Search for the cell housing the specified text and yield its [x, y] center coordinate. 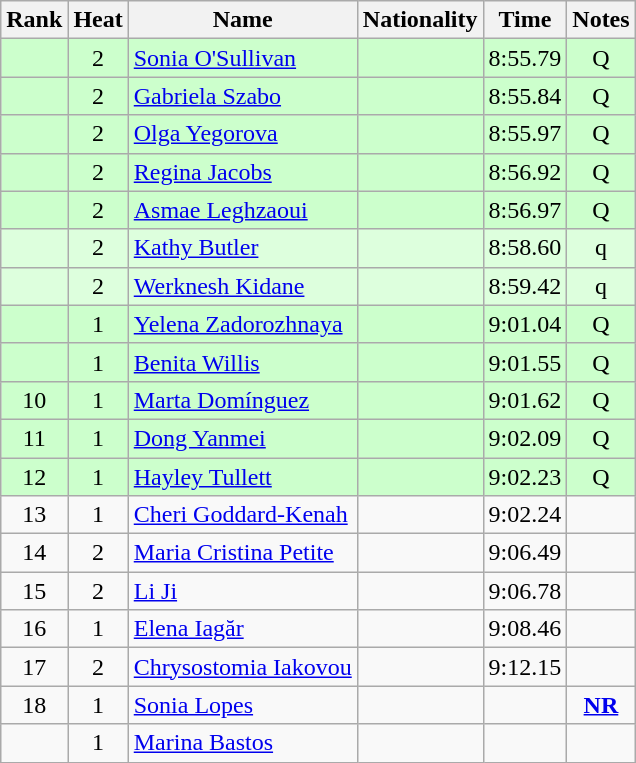
Cheri Goddard-Kenah [242, 515]
Asmae Leghzaoui [242, 210]
9:08.46 [525, 629]
8:59.42 [525, 286]
Marina Bastos [242, 743]
14 [34, 553]
Elena Iagăr [242, 629]
10 [34, 400]
8:55.79 [525, 58]
Gabriela Szabo [242, 96]
Werknesh Kidane [242, 286]
9:06.78 [525, 591]
9:01.04 [525, 324]
Olga Yegorova [242, 134]
Notes [601, 20]
Yelena Zadorozhnaya [242, 324]
8:56.92 [525, 172]
Heat [98, 20]
18 [34, 705]
Sonia O'Sullivan [242, 58]
Maria Cristina Petite [242, 553]
Time [525, 20]
8:55.84 [525, 96]
13 [34, 515]
Nationality [420, 20]
9:06.49 [525, 553]
17 [34, 667]
16 [34, 629]
8:56.97 [525, 210]
9:02.09 [525, 438]
Kathy Butler [242, 248]
Regina Jacobs [242, 172]
Hayley Tullett [242, 477]
Li Ji [242, 591]
Benita Willis [242, 362]
NR [601, 705]
Rank [34, 20]
9:02.24 [525, 515]
12 [34, 477]
11 [34, 438]
9:01.55 [525, 362]
9:12.15 [525, 667]
9:02.23 [525, 477]
15 [34, 591]
Chrysostomia Iakovou [242, 667]
Marta Domínguez [242, 400]
9:01.62 [525, 400]
Sonia Lopes [242, 705]
Name [242, 20]
8:58.60 [525, 248]
Dong Yanmei [242, 438]
8:55.97 [525, 134]
